Find where the given text appears and provide that cell's center as [X, Y] coordinate. 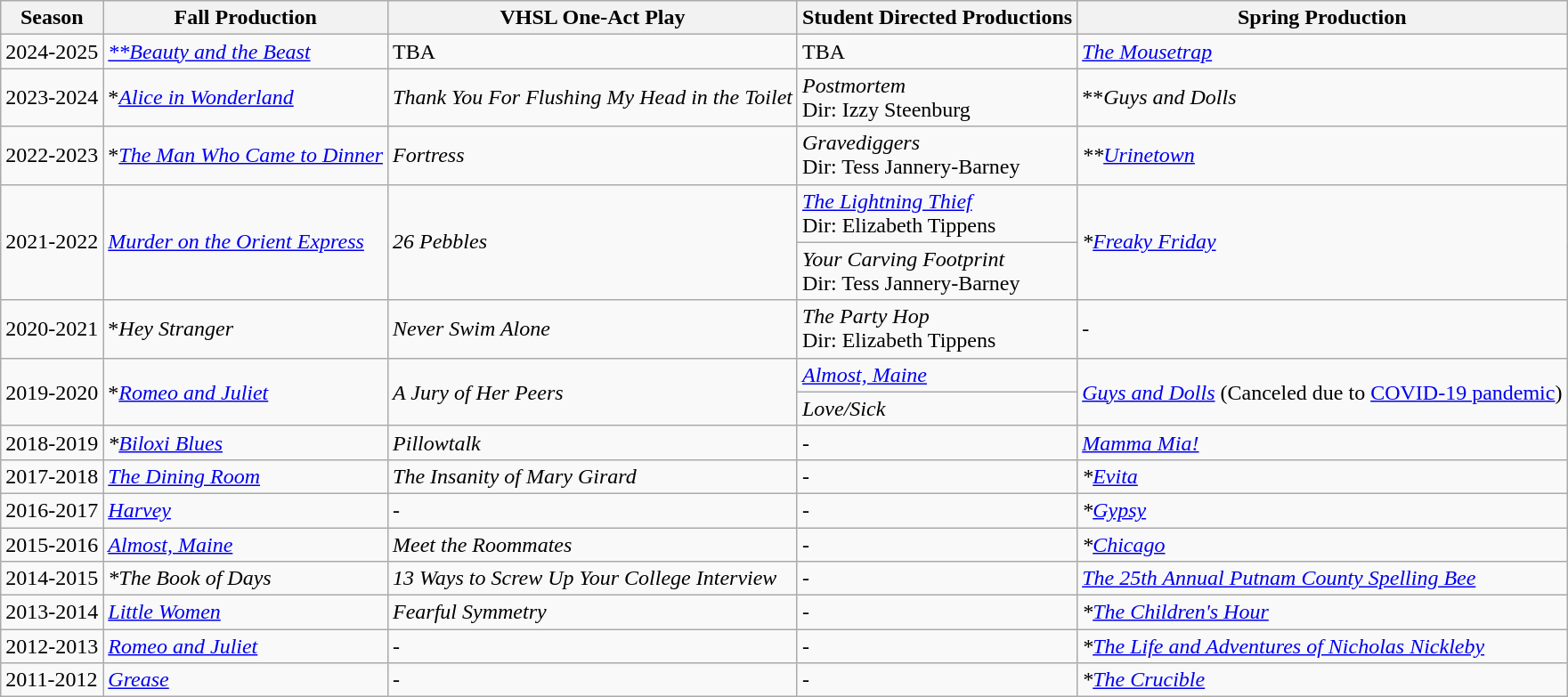
The Insanity of Mary Girard [593, 476]
*Chicago [1322, 544]
*Evita [1322, 476]
Fortress [593, 155]
The Party HopDir: Elizabeth Tippens [937, 329]
*Freaky Friday [1322, 242]
Fall Production [246, 18]
Love/Sick [937, 409]
**Urinetown [1322, 155]
2014-2015 [52, 579]
2024-2025 [52, 52]
Thank You For Flushing My Head in the Toilet [593, 98]
The Lightning ThiefDir: Elizabeth Tippens [937, 214]
Mamma Mia! [1322, 442]
Little Women [246, 612]
2023-2024 [52, 98]
GravediggersDir: Tess Jannery-Barney [937, 155]
PostmortemDir: Izzy Steenburg [937, 98]
2017-2018 [52, 476]
*Gypsy [1322, 510]
Murder on the Orient Express [246, 242]
**Beauty and the Beast [246, 52]
Harvey [246, 510]
*The Life and Adventures of Nicholas Nickleby [1322, 646]
**Guys and Dolls [1322, 98]
26 Pebbles [593, 242]
Your Carving FootprintDir: Tess Jannery-Barney [937, 271]
Spring Production [1322, 18]
*The Crucible [1322, 680]
A Jury of Her Peers [593, 392]
*The Man Who Came to Dinner [246, 155]
13 Ways to Screw Up Your College Interview [593, 579]
Meet the Roommates [593, 544]
2015-2016 [52, 544]
*The Children's Hour [1322, 612]
Student Directed Productions [937, 18]
2011-2012 [52, 680]
VHSL One-Act Play [593, 18]
2021-2022 [52, 242]
2019-2020 [52, 392]
2022-2023 [52, 155]
The 25th Annual Putnam County Spelling Bee [1322, 579]
The Dining Room [246, 476]
2013-2014 [52, 612]
2016-2017 [52, 510]
Pillowtalk [593, 442]
The Mousetrap [1322, 52]
*Romeo and Juliet [246, 392]
2012-2013 [52, 646]
Season [52, 18]
Grease [246, 680]
Guys and Dolls (Canceled due to COVID-19 pandemic) [1322, 392]
2018-2019 [52, 442]
Romeo and Juliet [246, 646]
*The Book of Days [246, 579]
Never Swim Alone [593, 329]
*Hey Stranger [246, 329]
Fearful Symmetry [593, 612]
2020-2021 [52, 329]
*Alice in Wonderland [246, 98]
*Biloxi Blues [246, 442]
